Scan for the cell matching the given text and deliver its (x, y) coordinate at center. 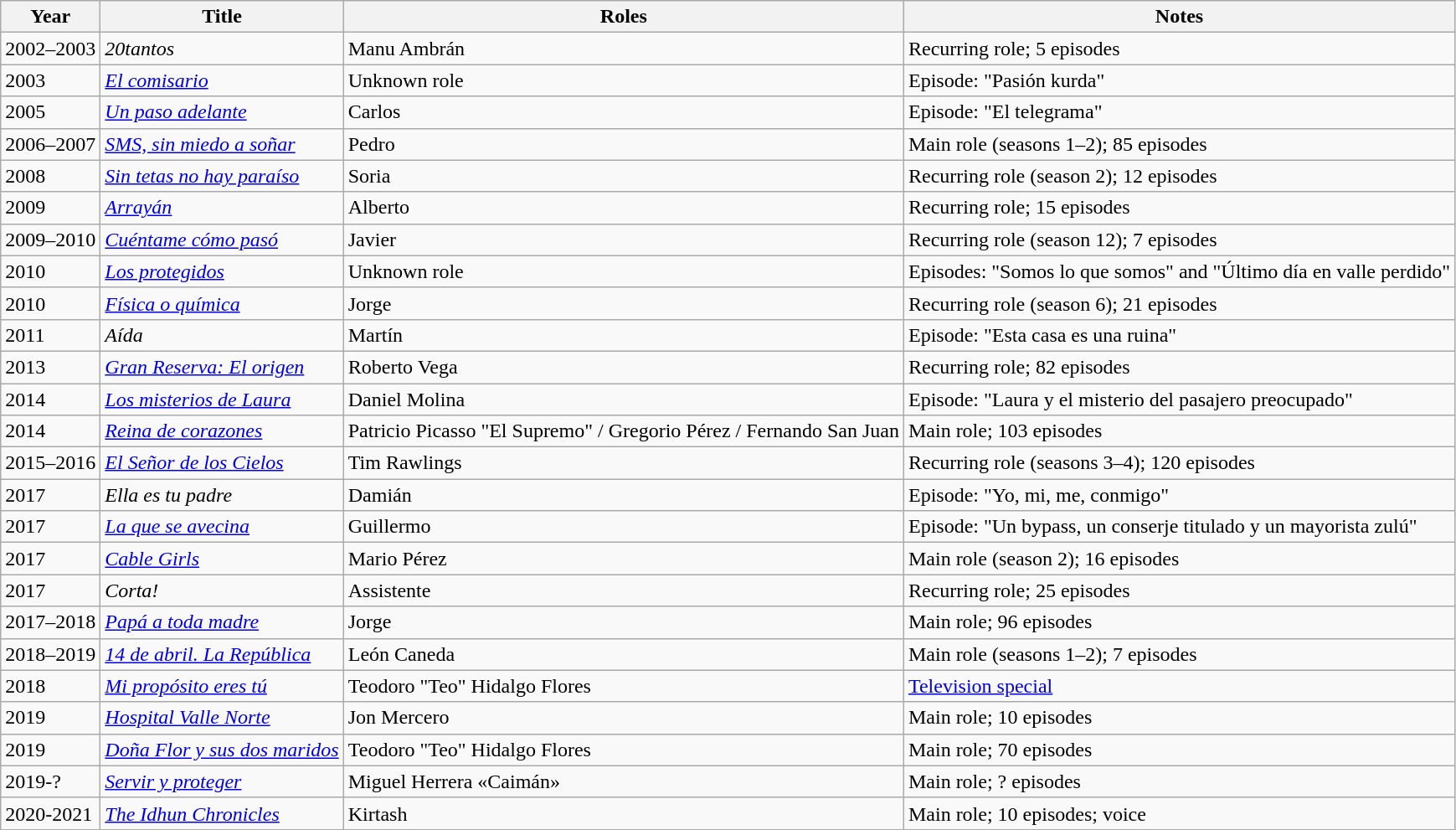
Física o química (222, 303)
SMS, sin miedo a soñar (222, 144)
León Caneda (623, 654)
Main role; 96 episodes (1179, 622)
Title (222, 17)
Main role (seasons 1–2); 85 episodes (1179, 144)
Jon Mercero (623, 718)
Pedro (623, 144)
Episodes: "Somos lo que somos" and "Último día en valle perdido" (1179, 271)
Aída (222, 335)
Episode: "Un bypass, un conserje titulado y un mayorista zulú" (1179, 527)
Reina de corazones (222, 431)
2009 (50, 208)
Mi propósito eres tú (222, 686)
Ella es tu padre (222, 495)
Sin tetas no hay paraíso (222, 176)
Martín (623, 335)
Miguel Herrera «Caimán» (623, 781)
Main role; 103 episodes (1179, 431)
14 de abril. La República (222, 654)
Recurring role; 15 episodes (1179, 208)
2008 (50, 176)
Recurring role; 82 episodes (1179, 367)
2006–2007 (50, 144)
Patricio Picasso "El Supremo" / Gregorio Pérez / Fernando San Juan (623, 431)
2003 (50, 80)
The Idhun Chronicles (222, 813)
Daniel Molina (623, 400)
El comisario (222, 80)
20tantos (222, 49)
Alberto (623, 208)
Carlos (623, 112)
Roles (623, 17)
2002–2003 (50, 49)
Recurring role (season 12); 7 episodes (1179, 240)
2009–2010 (50, 240)
Recurring role; 25 episodes (1179, 590)
Doña Flor y sus dos maridos (222, 750)
Notes (1179, 17)
Assistente (623, 590)
2011 (50, 335)
2013 (50, 367)
Cuéntame cómo pasó (222, 240)
Arrayán (222, 208)
Recurring role; 5 episodes (1179, 49)
Mario Pérez (623, 559)
Papá a toda madre (222, 622)
Main role; 10 episodes (1179, 718)
Main role (season 2); 16 episodes (1179, 559)
Main role; 70 episodes (1179, 750)
Guillermo (623, 527)
2020-2021 (50, 813)
Tim Rawlings (623, 463)
Recurring role (seasons 3–4); 120 episodes (1179, 463)
Gran Reserva: El origen (222, 367)
Roberto Vega (623, 367)
2015–2016 (50, 463)
Year (50, 17)
Corta! (222, 590)
Damián (623, 495)
Kirtash (623, 813)
El Señor de los Cielos (222, 463)
Los misterios de Laura (222, 400)
2019-? (50, 781)
Los protegidos (222, 271)
2018–2019 (50, 654)
Main role (seasons 1–2); 7 episodes (1179, 654)
Television special (1179, 686)
2018 (50, 686)
Manu Ambrán (623, 49)
La que se avecina (222, 527)
Soria (623, 176)
Cable Girls (222, 559)
2017–2018 (50, 622)
Recurring role (season 6); 21 episodes (1179, 303)
Un paso adelante (222, 112)
Main role; 10 episodes; voice (1179, 813)
2005 (50, 112)
Main role; ? episodes (1179, 781)
Javier (623, 240)
Episode: "Esta casa es una ruina" (1179, 335)
Episode: "Laura y el misterio del pasajero preocupado" (1179, 400)
Recurring role (season 2); 12 episodes (1179, 176)
Episode: "El telegrama" (1179, 112)
Hospital Valle Norte (222, 718)
Servir y proteger (222, 781)
Episode: "Yo, mi, me, conmigo" (1179, 495)
Episode: "Pasión kurda" (1179, 80)
